Pinpoint the cell where the given text exists, returning its [x, y] midpoint coordinate. 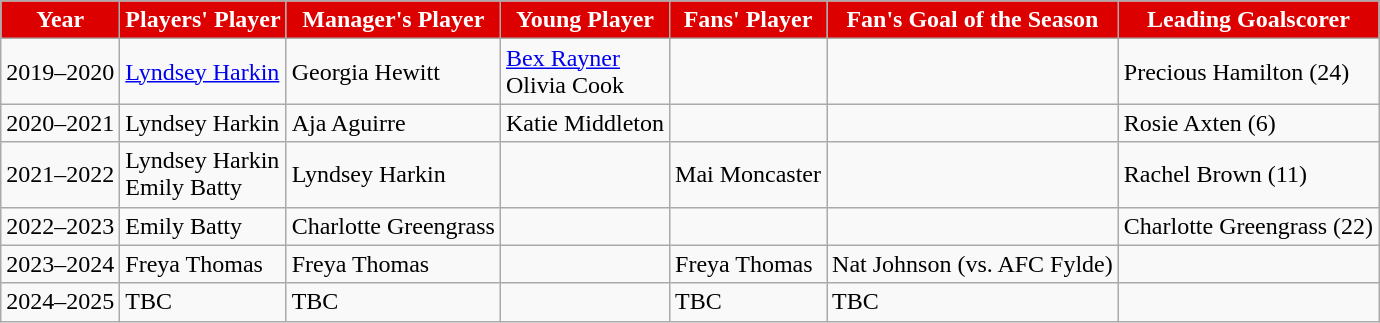
Georgia Hewitt [393, 72]
Charlotte Greengrass [393, 226]
Rachel Brown (11) [1248, 174]
Leading Goalscorer [1248, 20]
Mai Moncaster [748, 174]
Bex RaynerOlivia Cook [584, 72]
Nat Johnson (vs. AFC Fylde) [973, 264]
Katie Middleton [584, 123]
2023–2024 [60, 264]
2020–2021 [60, 123]
Players' Player [203, 20]
2019–2020 [60, 72]
Fan's Goal of the Season [973, 20]
Precious Hamilton (24) [1248, 72]
Charlotte Greengrass (22) [1248, 226]
Lyndsey HarkinEmily Batty [203, 174]
Year [60, 20]
Fans' Player [748, 20]
Young Player [584, 20]
Rosie Axten (6) [1248, 123]
2021–2022 [60, 174]
2022–2023 [60, 226]
Emily Batty [203, 226]
2024–2025 [60, 302]
Manager's Player [393, 20]
Aja Aguirre [393, 123]
